Return [x, y] of the center of cell containing provided text 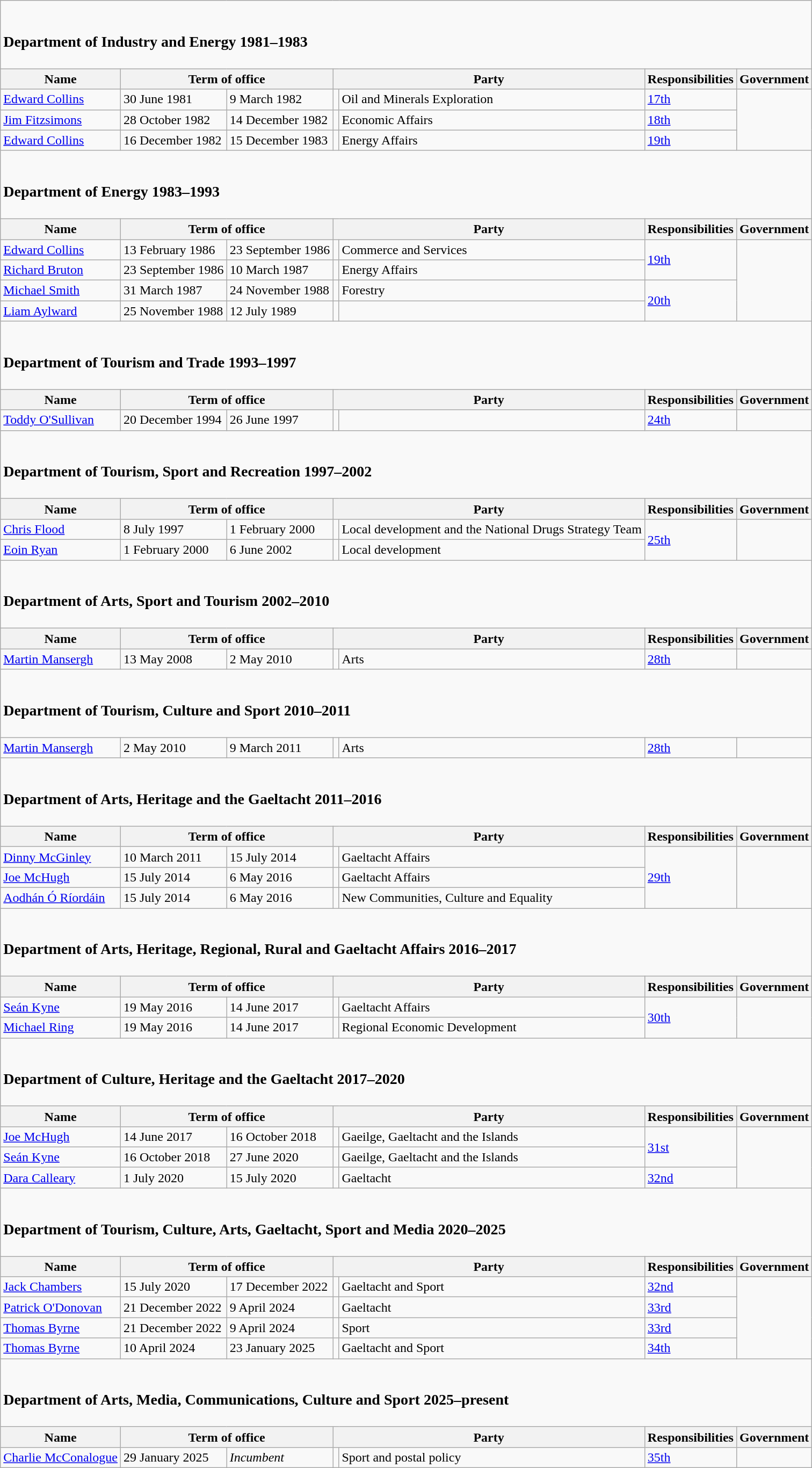
Sport and postal policy [492, 1457]
Aodhán Ó Ríordáin [61, 898]
Department of Industry and Energy 1981–1983 [406, 34]
12 July 1989 [280, 311]
Sport [492, 1328]
23 January 2025 [280, 1348]
Dinny McGinley [61, 857]
Department of Tourism, Culture and Sport 2010–2011 [406, 704]
26 June 1997 [280, 420]
Department of Arts, Sport and Tourism 2002–2010 [406, 594]
17th [691, 99]
29th [691, 877]
9 March 2011 [280, 748]
15 December 1983 [280, 140]
35th [691, 1457]
Commerce and Services [492, 250]
Department of Arts, Heritage and the Gaeltacht 2011–2016 [406, 792]
8 July 1997 [173, 529]
Michael Smith [61, 291]
14 December 1982 [280, 120]
27 June 2020 [280, 1157]
Local development [492, 549]
Incumbent [280, 1457]
Eoin Ryan [61, 549]
20th [691, 301]
28 October 1982 [173, 120]
29 January 2025 [173, 1457]
24th [691, 420]
9 March 1982 [280, 99]
Local development and the National Drugs Strategy Team [492, 529]
New Communities, Culture and Equality [492, 898]
Department of Culture, Heritage and the Gaeltacht 2017–2020 [406, 1072]
Department of Arts, Media, Communications, Culture and Sport 2025–present [406, 1392]
Forestry [492, 291]
Patrick O'Donovan [61, 1307]
Toddy O'Sullivan [61, 420]
17 December 2022 [280, 1287]
Chris Flood [61, 529]
Jim Fitzsimons [61, 120]
Department of Tourism, Culture, Arts, Gaeltacht, Sport and Media 2020–2025 [406, 1221]
18th [691, 120]
Department of Energy 1983–1993 [406, 185]
Jack Chambers [61, 1287]
10 April 2024 [173, 1348]
Oil and Minerals Exploration [492, 99]
34th [691, 1348]
13 February 1986 [173, 250]
Economic Affairs [492, 120]
Charlie McConalogue [61, 1457]
24 November 1988 [280, 291]
Michael Ring [61, 1028]
Department of Tourism and Trade 1993–1997 [406, 356]
13 May 2008 [173, 659]
31st [691, 1147]
1 July 2020 [173, 1177]
16 December 1982 [173, 140]
Department of Arts, Heritage, Regional, Rural and Gaeltacht Affairs 2016–2017 [406, 942]
30 June 1981 [173, 99]
6 June 2002 [280, 549]
25 November 1988 [173, 311]
10 March 2011 [173, 857]
30th [691, 1017]
Richard Bruton [61, 270]
10 March 1987 [280, 270]
Regional Economic Development [492, 1028]
Liam Aylward [61, 311]
31 March 1987 [173, 291]
25th [691, 539]
Department of Tourism, Sport and Recreation 1997–2002 [406, 464]
Dara Calleary [61, 1177]
20 December 1994 [173, 420]
